Return [x, y] of the center of cell containing provided text 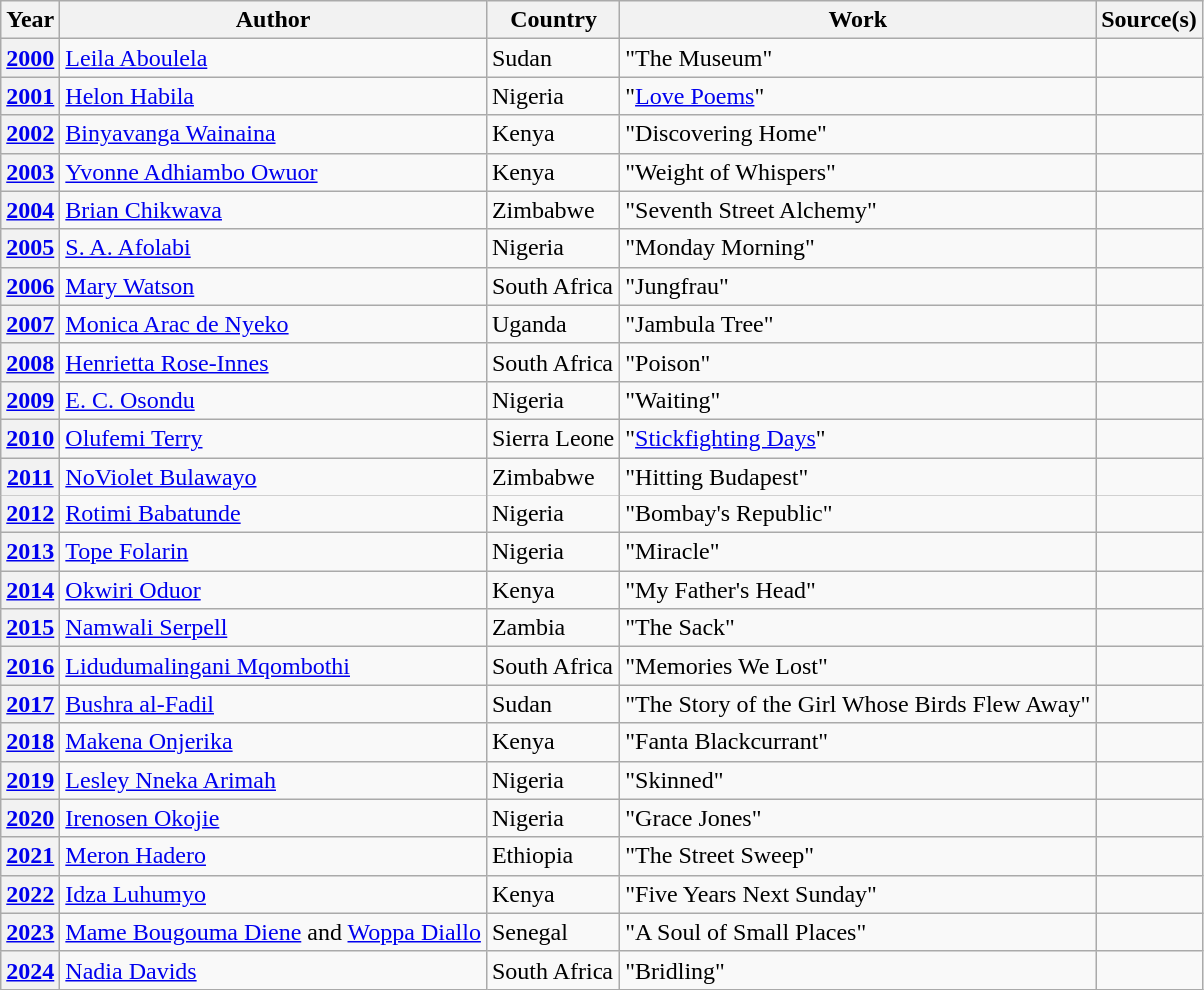
Uganda [553, 324]
"Jambula Tree" [858, 324]
Meron Hadero [274, 856]
2005 [30, 248]
Helon Habila [274, 96]
Ethiopia [553, 856]
Binyavanga Wainaina [274, 134]
Author [274, 20]
Sierra Leone [553, 438]
NoViolet Bulawayo [274, 477]
Monica Arac de Nyeko [274, 324]
2015 [30, 628]
"Fanta Blackcurrant" [858, 742]
Okwiri Oduor [274, 590]
2004 [30, 210]
2021 [30, 856]
"Discovering Home" [858, 134]
2010 [30, 438]
"Miracle" [858, 552]
Idza Luhumyo [274, 894]
2009 [30, 400]
"The Sack" [858, 628]
Nadia Davids [274, 970]
E. C. Osondu [274, 400]
Mame Bougouma Diene and Woppa Diallo [274, 932]
"The Museum" [858, 58]
Makena Onjerika [274, 742]
"Weight of Whispers" [858, 172]
Brian Chikwava [274, 210]
Year [30, 20]
2001 [30, 96]
Bushra al-Fadil [274, 704]
"The Street Sweep" [858, 856]
Senegal [553, 932]
Country [553, 20]
Lesley Nneka Arimah [274, 780]
2000 [30, 58]
2013 [30, 552]
"Love Poems" [858, 96]
"Stickfighting Days" [858, 438]
"Skinned" [858, 780]
Tope Folarin [274, 552]
2007 [30, 324]
"Jungfrau" [858, 286]
2014 [30, 590]
2018 [30, 742]
"Bombay's Republic" [858, 514]
2024 [30, 970]
"Waiting" [858, 400]
"Grace Jones" [858, 818]
Work [858, 20]
Olufemi Terry [274, 438]
"Memories We Lost" [858, 666]
Yvonne Adhiambo Owuor [274, 172]
Lidudumalingani Mqombothi [274, 666]
"Poison" [858, 362]
2011 [30, 477]
"Monday Morning" [858, 248]
Leila Aboulela [274, 58]
2022 [30, 894]
2002 [30, 134]
Irenosen Okojie [274, 818]
2003 [30, 172]
"Five Years Next Sunday" [858, 894]
2023 [30, 932]
2020 [30, 818]
Source(s) [1149, 20]
"Seventh Street Alchemy" [858, 210]
S. A. Afolabi [274, 248]
"A Soul of Small Places" [858, 932]
"Bridling" [858, 970]
Namwali Serpell [274, 628]
Mary Watson [274, 286]
"My Father's Head" [858, 590]
Rotimi Babatunde [274, 514]
2019 [30, 780]
Henrietta Rose-Innes [274, 362]
"The Story of the Girl Whose Birds Flew Away" [858, 704]
"Hitting Budapest" [858, 477]
Zambia [553, 628]
2012 [30, 514]
2006 [30, 286]
2016 [30, 666]
2008 [30, 362]
2017 [30, 704]
